For the text-containing cell, return its midpoint in (x, y) coordinate format. 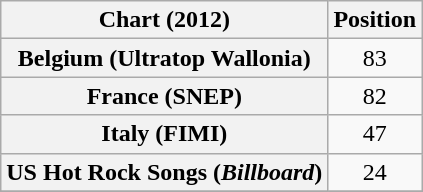
24 (375, 172)
Italy (FIMI) (164, 134)
Belgium (Ultratop Wallonia) (164, 58)
47 (375, 134)
Position (375, 20)
Chart (2012) (164, 20)
US Hot Rock Songs (Billboard) (164, 172)
83 (375, 58)
France (SNEP) (164, 96)
82 (375, 96)
